Find where the given text appears and provide that cell's center as [X, Y] coordinate. 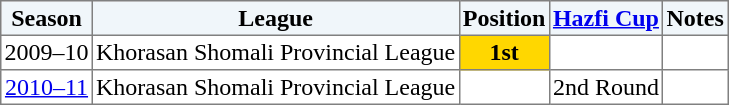
Position [504, 18]
Hazfi Cup [606, 18]
2010–11 [47, 87]
Season [47, 18]
Notes [696, 18]
2009–10 [47, 52]
League [276, 18]
2nd Round [606, 87]
1st [504, 52]
